Output the (x, y) coordinate of the center of the cell containing the given text.  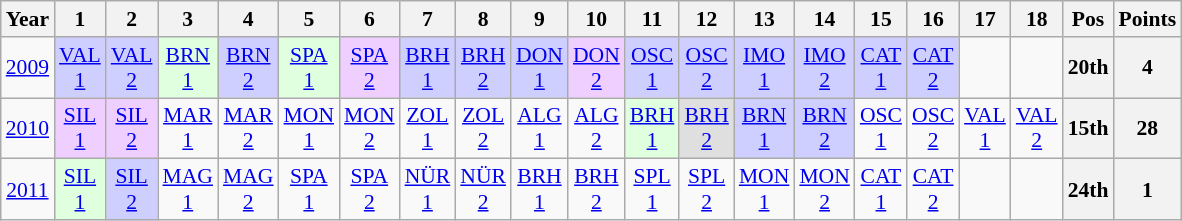
7 (428, 19)
NÜR1 (428, 190)
3 (188, 19)
15th (1088, 128)
2010 (28, 128)
18 (1037, 19)
SPL2 (706, 190)
NÜR2 (483, 190)
Points (1147, 19)
2 (132, 19)
2011 (28, 190)
ALG1 (540, 128)
9 (540, 19)
28 (1147, 128)
2009 (28, 68)
Pos (1088, 19)
IMO1 (764, 68)
ZOL2 (483, 128)
MAG1 (188, 190)
8 (483, 19)
10 (596, 19)
12 (706, 19)
5 (310, 19)
MAG2 (248, 190)
17 (985, 19)
IMO2 (824, 68)
11 (652, 19)
ZOL1 (428, 128)
20th (1088, 68)
14 (824, 19)
DON1 (540, 68)
SPL1 (652, 190)
6 (370, 19)
ALG2 (596, 128)
15 (881, 19)
MAR1 (188, 128)
MAR2 (248, 128)
16 (933, 19)
13 (764, 19)
DON2 (596, 68)
Year (28, 19)
24th (1088, 190)
